For the text-containing cell, return its midpoint in (x, y) coordinate format. 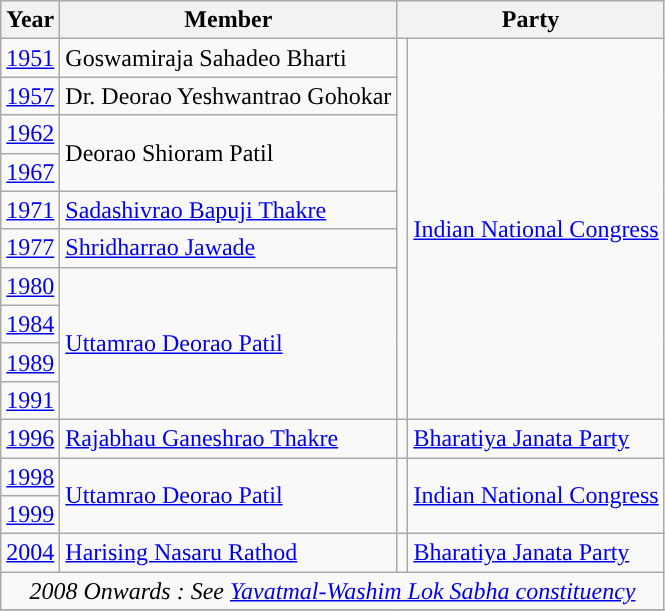
Harising Nasaru Rathod (228, 553)
1957 (30, 96)
1977 (30, 248)
Dr. Deorao Yeshwantrao Gohokar (228, 96)
1996 (30, 438)
Shridharrao Jawade (228, 248)
Party (530, 20)
Member (228, 20)
1980 (30, 286)
Rajabhau Ganeshrao Thakre (228, 438)
Sadashivrao Bapuji Thakre (228, 210)
2008 Onwards : See Yavatmal-Washim Lok Sabha constituency (332, 591)
1962 (30, 134)
2004 (30, 553)
1989 (30, 362)
1991 (30, 400)
Goswamiraja Sahadeo Bharti (228, 58)
1984 (30, 324)
Deorao Shioram Patil (228, 153)
1999 (30, 515)
1971 (30, 210)
1967 (30, 172)
1998 (30, 477)
1951 (30, 58)
Year (30, 20)
